Determine the [x, y] coordinate at the center of the cell enclosing the given text.  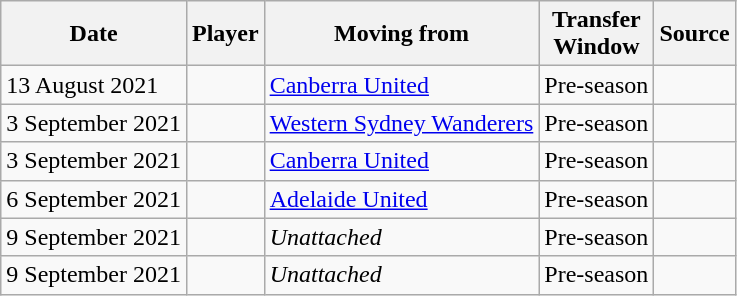
13 August 2021 [94, 85]
Source [694, 34]
Moving from [402, 34]
Western Sydney Wanderers [402, 123]
Adelaide United [402, 199]
Player [225, 34]
6 September 2021 [94, 199]
TransferWindow [596, 34]
Date [94, 34]
